Pinpoint the cell where the given text exists, returning its (x, y) midpoint coordinate. 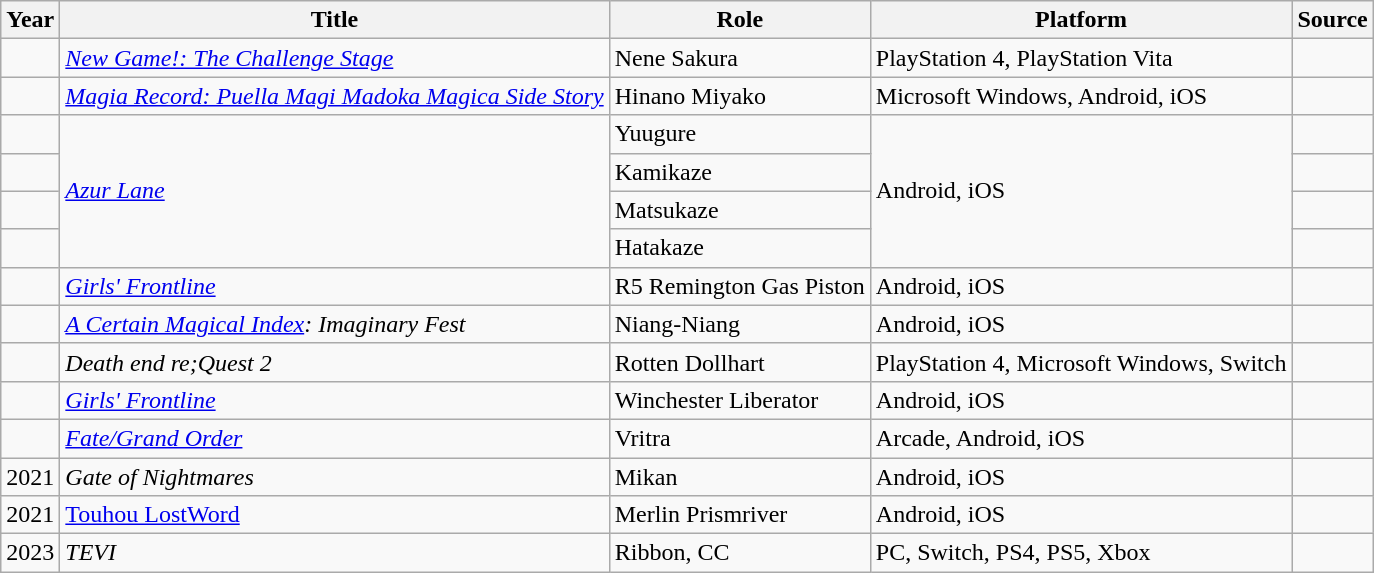
Year (30, 20)
Hatakaze (740, 248)
Touhou LostWord (334, 515)
PlayStation 4, PlayStation Vita (1081, 58)
PlayStation 4, Microsoft Windows, Switch (1081, 362)
Azur Lane (334, 191)
R5 Remington Gas Piston (740, 286)
2023 (30, 553)
Rotten Dollhart (740, 362)
Mikan (740, 477)
Yuugure (740, 134)
Microsoft Windows, Android, iOS (1081, 96)
Platform (1081, 20)
Source (1332, 20)
Vritra (740, 438)
Merlin Prismriver (740, 515)
Niang-Niang (740, 324)
Arcade, Android, iOS (1081, 438)
Matsukaze (740, 210)
Winchester Liberator (740, 400)
Role (740, 20)
Magia Record: Puella Magi Madoka Magica Side Story (334, 96)
Kamikaze (740, 172)
Hinano Miyako (740, 96)
Nene Sakura (740, 58)
Title (334, 20)
A Certain Magical Index: Imaginary Fest (334, 324)
Death end re;Quest 2 (334, 362)
Gate of Nightmares (334, 477)
TEVI (334, 553)
PC, Switch, PS4, PS5, Xbox (1081, 553)
Fate/Grand Order (334, 438)
New Game!: The Challenge Stage (334, 58)
Ribbon, CC (740, 553)
